Find where the given text appears and provide that cell's center as [x, y] coordinate. 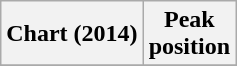
Chart (2014) [72, 34]
Peakposition [189, 34]
